For the text-containing cell, return its midpoint in [X, Y] coordinate format. 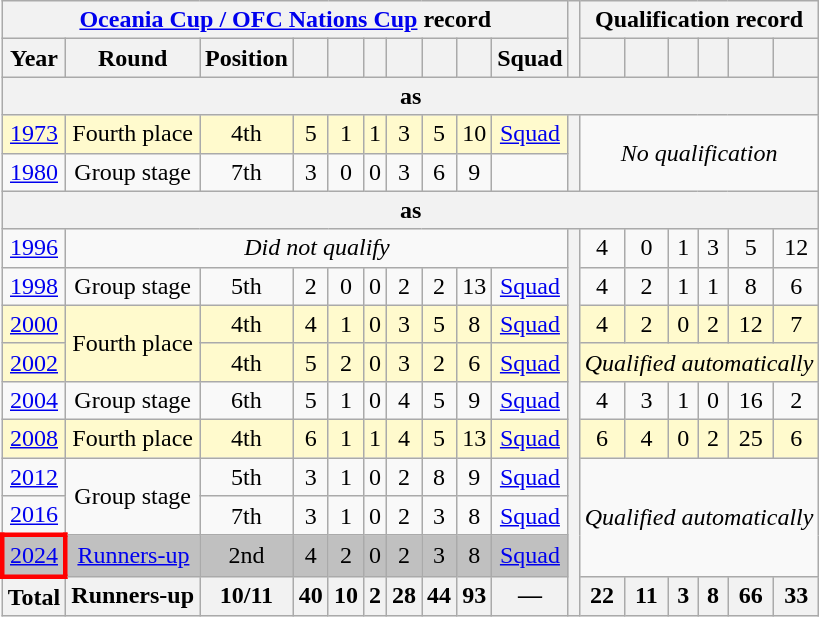
93 [474, 596]
16 [750, 400]
7 [796, 324]
2002 [34, 362]
Total [34, 596]
2004 [34, 400]
Position [247, 58]
2nd [247, 556]
22 [602, 596]
1973 [34, 134]
44 [440, 596]
2000 [34, 324]
33 [796, 596]
2024 [34, 556]
Year [34, 58]
Oceania Cup / OFC Nations Cup record [285, 20]
2012 [34, 477]
Round [133, 58]
11 [647, 596]
66 [750, 596]
40 [310, 596]
6th [247, 400]
1996 [34, 248]
1980 [34, 172]
25 [750, 438]
2008 [34, 438]
2016 [34, 516]
10/11 [247, 596]
Qualification record [699, 20]
— [530, 596]
1998 [34, 286]
No qualification [699, 153]
28 [404, 596]
Did not qualify [317, 248]
